Find where the given text appears and provide that cell's center as [X, Y] coordinate. 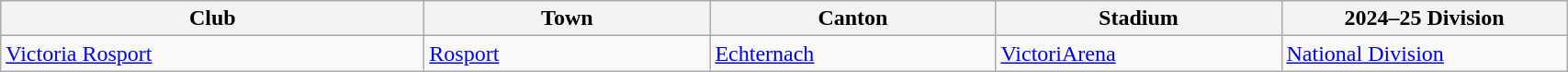
Rosport [568, 54]
National Division [1424, 54]
Victoria Rosport [213, 54]
2024–25 Division [1424, 18]
Town [568, 18]
Canton [852, 18]
Stadium [1139, 18]
Club [213, 18]
Echternach [852, 54]
VictoriArena [1139, 54]
